Output the (X, Y) coordinate of the center of the cell containing the given text.  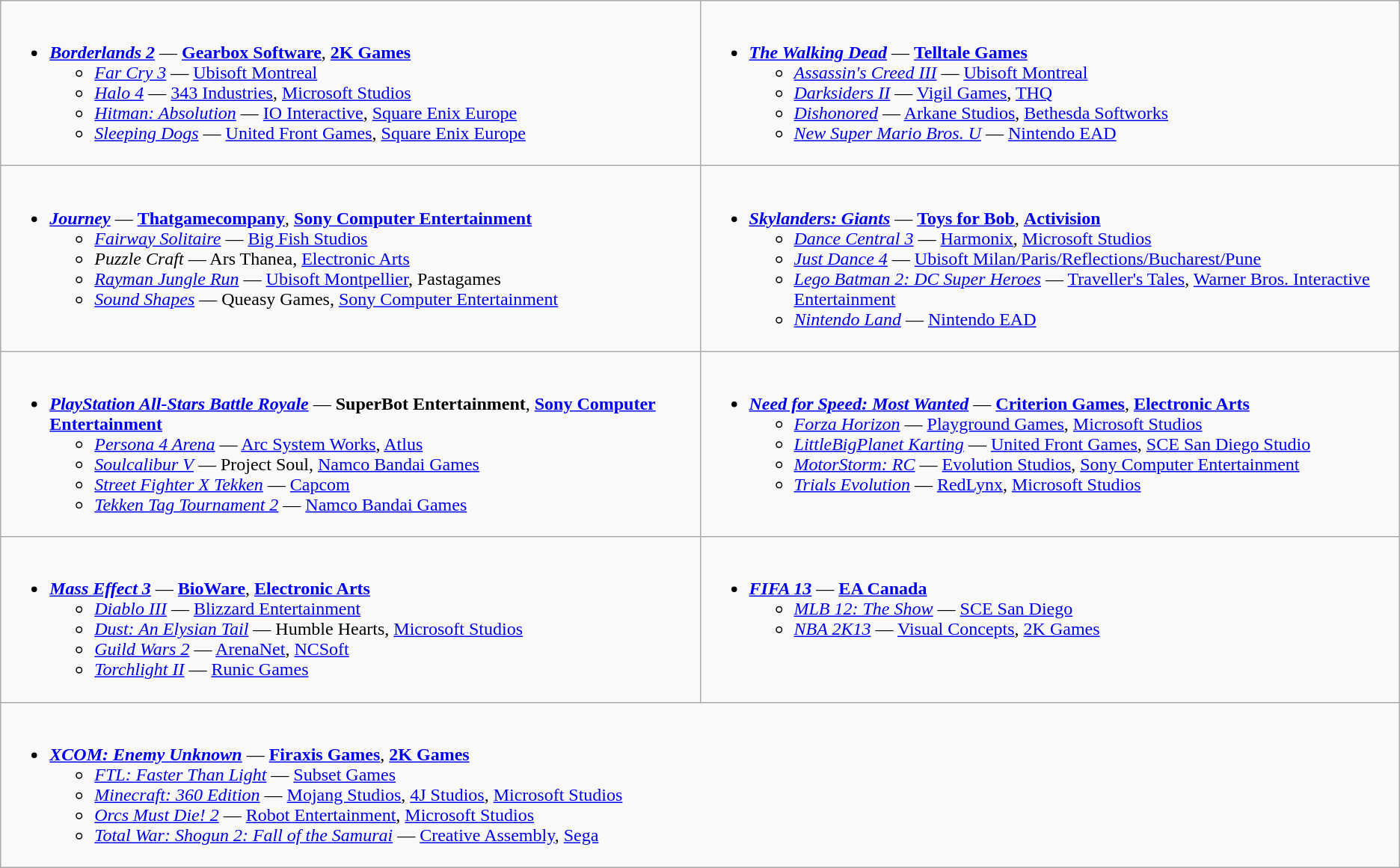
FIFA 13 — EA CanadaMLB 12: The Show — SCE San DiegoNBA 2K13 — Visual Concepts, 2K Games (1050, 619)
